Pinpoint the cell where the given text exists, returning its [X, Y] midpoint coordinate. 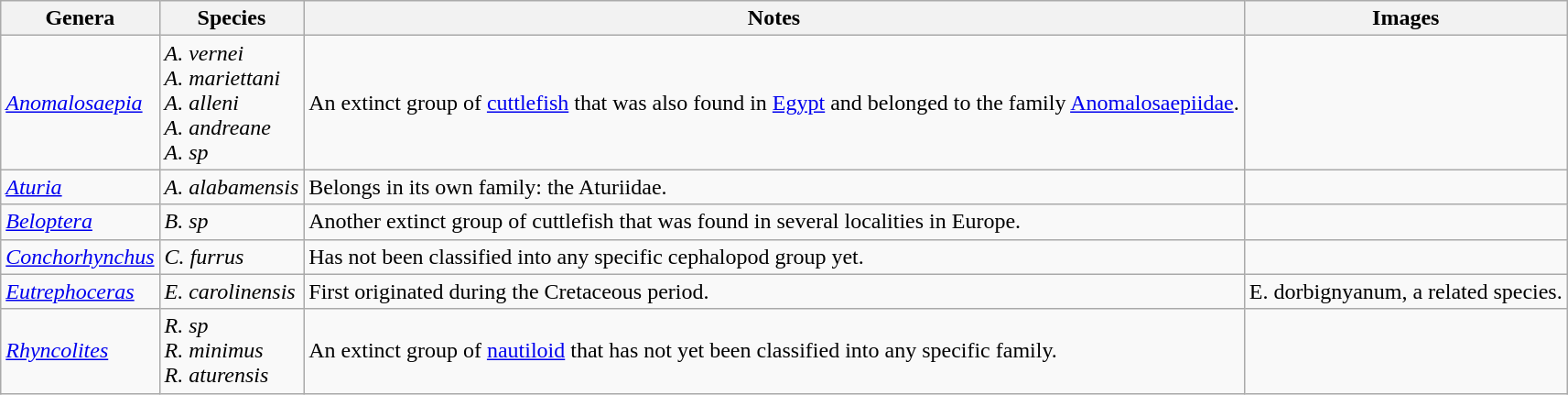
Species [232, 18]
Anomalosaepia [81, 103]
B. sp [232, 222]
Images [1406, 18]
A. verneiA. mariettaniA. alleniA. andreaneA. sp [232, 103]
Beloptera [81, 222]
First originated during the Cretaceous period. [774, 291]
Eutrephoceras [81, 291]
E. carolinensis [232, 291]
Notes [774, 18]
An extinct group of nautiloid that has not yet been classified into any specific family. [774, 351]
A. alabamensis [232, 187]
Belongs in its own family: the Aturiidae. [774, 187]
Rhyncolites [81, 351]
C. furrus [232, 257]
An extinct group of cuttlefish that was also found in Egypt and belonged to the family Anomalosaepiidae. [774, 103]
Genera [81, 18]
Has not been classified into any specific cephalopod group yet. [774, 257]
E. dorbignyanum, a related species. [1406, 291]
R. spR. minimusR. aturensis [232, 351]
Aturia [81, 187]
Another extinct group of cuttlefish that was found in several localities in Europe. [774, 222]
Conchorhynchus [81, 257]
